Extract the [x, y] coordinate from the center of the cell holding the provided text.  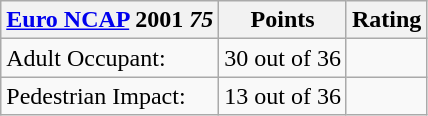
Points [283, 20]
30 out of 36 [283, 58]
Adult Occupant: [110, 58]
Rating [386, 20]
Pedestrian Impact: [110, 96]
Euro NCAP 2001 75 [110, 20]
13 out of 36 [283, 96]
